Provide the [X, Y] coordinate of the cell's center where the given text is located.  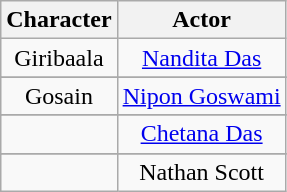
Nipon Goswami [202, 96]
Nathan Scott [202, 172]
Actor [202, 20]
Chetana Das [202, 134]
Character [59, 20]
Gosain [59, 96]
Giribaala [59, 58]
Nandita Das [202, 58]
